Scan for the cell matching the given text and deliver its [X, Y] coordinate at center. 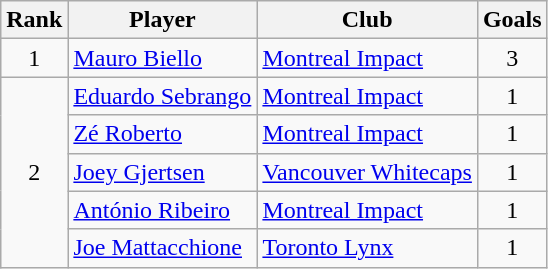
Joe Mattacchione [162, 248]
Toronto Lynx [368, 248]
Player [162, 20]
3 [512, 58]
Club [368, 20]
Zé Roberto [162, 134]
Mauro Biello [162, 58]
Goals [512, 20]
Vancouver Whitecaps [368, 172]
António Ribeiro [162, 210]
Rank [34, 20]
2 [34, 172]
Eduardo Sebrango [162, 96]
Joey Gjertsen [162, 172]
